Detect which cell encompasses the target text, then output its [x, y] center coordinate. 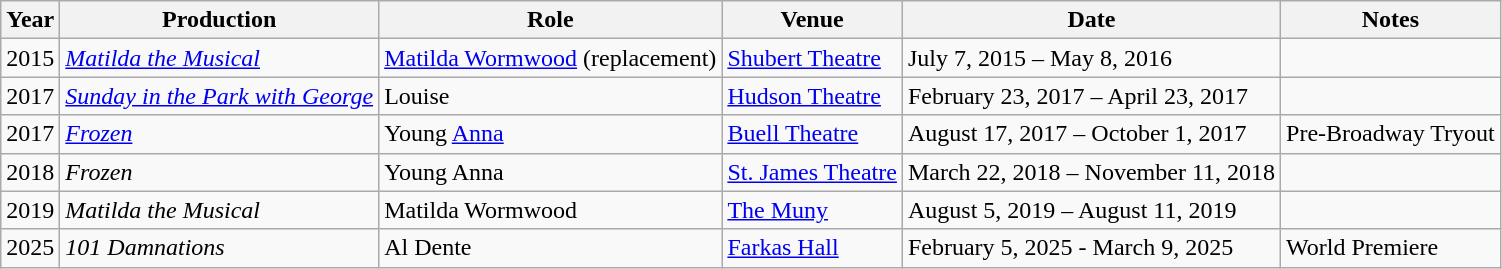
August 5, 2019 – August 11, 2019 [1091, 210]
July 7, 2015 – May 8, 2016 [1091, 58]
Matilda Wormwood (replacement) [550, 58]
Al Dente [550, 248]
Notes [1391, 20]
Buell Theatre [812, 134]
Venue [812, 20]
March 22, 2018 – November 11, 2018 [1091, 172]
Matilda Wormwood [550, 210]
Louise [550, 96]
World Premiere [1391, 248]
August 17, 2017 – October 1, 2017 [1091, 134]
The Muny [812, 210]
February 5, 2025 - March 9, 2025 [1091, 248]
Date [1091, 20]
Shubert Theatre [812, 58]
Sunday in the Park with George [220, 96]
2015 [30, 58]
Hudson Theatre [812, 96]
St. James Theatre [812, 172]
Year [30, 20]
2025 [30, 248]
2018 [30, 172]
Pre-Broadway Tryout [1391, 134]
101 Damnations [220, 248]
Production [220, 20]
Role [550, 20]
2019 [30, 210]
Farkas Hall [812, 248]
February 23, 2017 – April 23, 2017 [1091, 96]
